Extract the (X, Y) coordinate from the center of the cell holding the provided text.  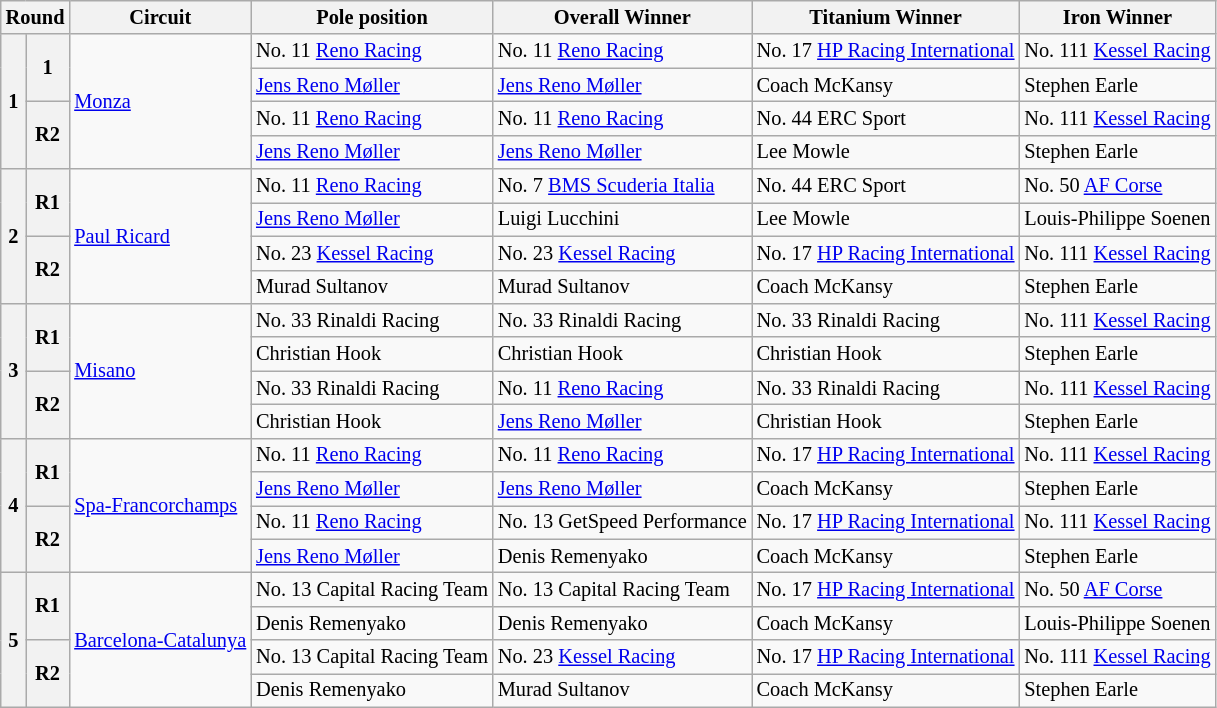
Pole position (372, 17)
Barcelona-Catalunya (160, 640)
5 (14, 640)
4 (14, 506)
3 (14, 370)
Titanium Winner (886, 17)
Spa-Francorchamps (160, 506)
Iron Winner (1117, 17)
Monza (160, 102)
Luigi Lucchini (622, 219)
Paul Ricard (160, 236)
No. 13 GetSpeed Performance (622, 522)
Circuit (160, 17)
Overall Winner (622, 17)
Round (36, 17)
2 (14, 236)
Misano (160, 370)
No. 7 BMS Scuderia Italia (622, 186)
